Return the [x, y] coordinate for the center point of the cell that contains the specified text.  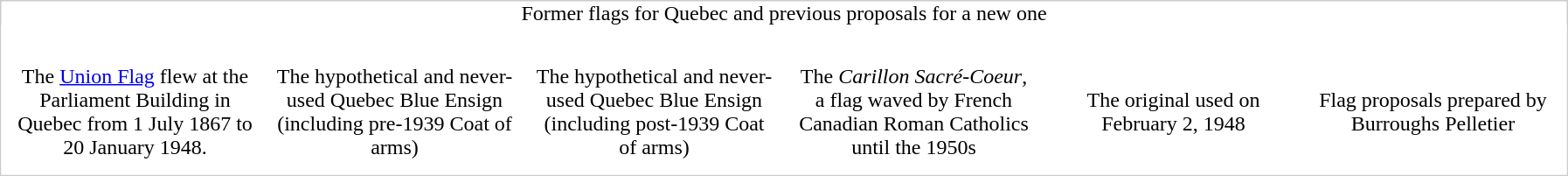
The hypothetical and never-used Quebec Blue Ensign (including pre-1939 Coat of arms) [395, 111]
Flag proposals prepared by Burroughs Pelletier [1433, 111]
The hypothetical and never-used Quebec Blue Ensign (including post-1939 Coat of arms) [654, 111]
The Union Flag flew at the Parliament Building in Quebec from 1 July 1867 to 20 January 1948. [135, 111]
The Carillon Sacré-Coeur, a flag waved by French Canadian Roman Catholics until the 1950s [914, 111]
The original used on February 2, 1948 [1173, 111]
